Extract the (x, y) coordinate from the center of the cell holding the provided text.  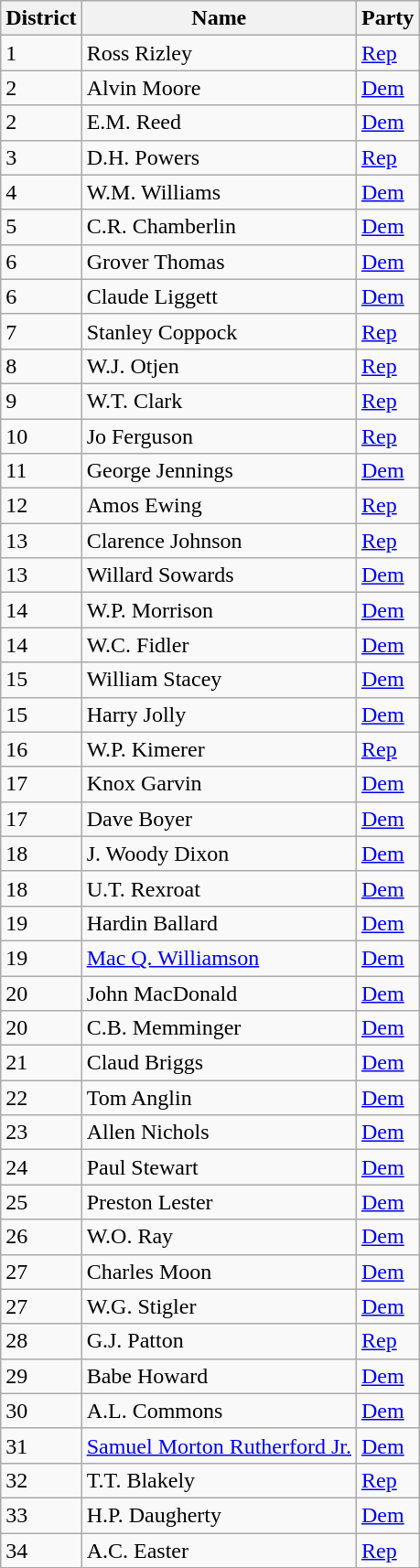
Allen Nichols (219, 1133)
William Stacey (219, 680)
1 (41, 53)
W.G. Stigler (219, 1306)
W.P. Morrison (219, 610)
H.P. Daugherty (219, 1515)
T.T. Blakely (219, 1480)
A.C. Easter (219, 1551)
3 (41, 157)
Stanley Coppock (219, 331)
22 (41, 1098)
16 (41, 749)
C.R. Chamberlin (219, 227)
4 (41, 192)
5 (41, 227)
Party (387, 18)
Paul Stewart (219, 1167)
Claude Liggett (219, 296)
W.J. Otjen (219, 366)
D.H. Powers (219, 157)
26 (41, 1237)
U.T. Rexroat (219, 888)
W.T. Clark (219, 401)
21 (41, 1063)
Clarence Johnson (219, 541)
11 (41, 471)
Mac Q. Williamson (219, 958)
W.M. Williams (219, 192)
Dave Boyer (219, 819)
Samuel Morton Rutherford Jr. (219, 1445)
A.L. Commons (219, 1411)
Willard Sowards (219, 575)
30 (41, 1411)
John MacDonald (219, 993)
9 (41, 401)
32 (41, 1480)
7 (41, 331)
C.B. Memminger (219, 1028)
E.M. Reed (219, 123)
W.O. Ray (219, 1237)
34 (41, 1551)
Babe Howard (219, 1376)
Tom Anglin (219, 1098)
25 (41, 1202)
31 (41, 1445)
Charles Moon (219, 1272)
Alvin Moore (219, 88)
29 (41, 1376)
Jo Ferguson (219, 436)
Claud Briggs (219, 1063)
Preston Lester (219, 1202)
Hardin Ballard (219, 923)
10 (41, 436)
24 (41, 1167)
23 (41, 1133)
Name (219, 18)
33 (41, 1515)
Knox Garvin (219, 784)
Amos Ewing (219, 506)
George Jennings (219, 471)
G.J. Patton (219, 1341)
28 (41, 1341)
W.C. Fidler (219, 645)
12 (41, 506)
8 (41, 366)
W.P. Kimerer (219, 749)
Harry Jolly (219, 714)
J. Woody Dixon (219, 854)
Grover Thomas (219, 262)
Ross Rizley (219, 53)
District (41, 18)
